Detect which cell encompasses the target text, then output its [X, Y] center coordinate. 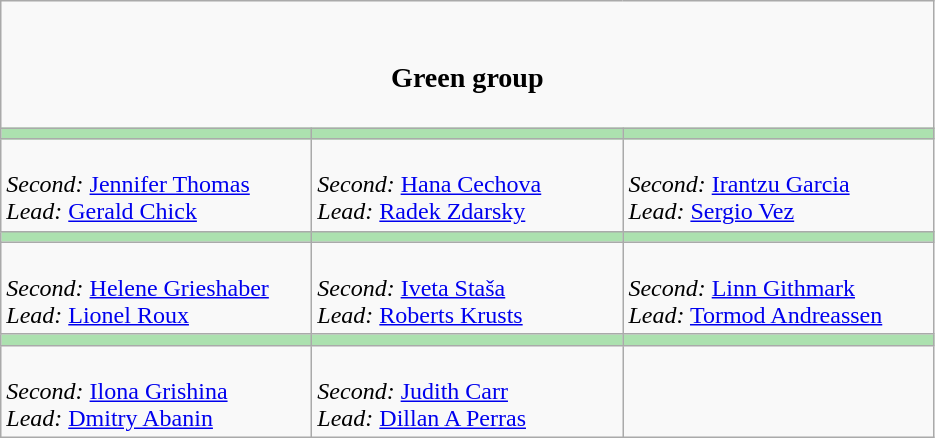
Second: Linn Githmark Lead: Tormod Andreassen [778, 288]
Second: Helene Grieshaber Lead: Lionel Roux [156, 288]
Green group [468, 64]
Second: Judith Carr Lead: Dillan A Perras [468, 391]
Second: Irantzu Garcia Lead: Sergio Vez [778, 185]
Second: Jennifer Thomas Lead: Gerald Chick [156, 185]
Second: Iveta Staša Lead: Roberts Krusts [468, 288]
Second: Ilona Grishina Lead: Dmitry Abanin [156, 391]
Second: Hana Cechova Lead: Radek Zdarsky [468, 185]
